Locate the cell with the specified text and output its [X, Y] center coordinate. 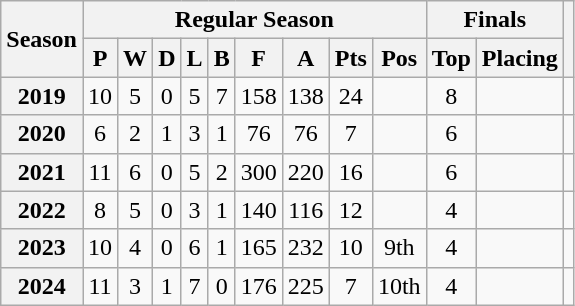
225 [306, 286]
158 [258, 96]
L [194, 58]
220 [306, 172]
138 [306, 96]
B [222, 58]
232 [306, 248]
2020 [42, 134]
10th [399, 286]
300 [258, 172]
Pts [350, 58]
Finals [494, 20]
165 [258, 248]
2021 [42, 172]
Top [451, 58]
A [306, 58]
D [167, 58]
2023 [42, 248]
24 [350, 96]
Pos [399, 58]
2022 [42, 210]
2024 [42, 286]
Season [42, 39]
W [136, 58]
F [258, 58]
Regular Season [254, 20]
P [100, 58]
2019 [42, 96]
116 [306, 210]
16 [350, 172]
12 [350, 210]
140 [258, 210]
9th [399, 248]
176 [258, 286]
Placing [520, 58]
